Extract the [x, y] coordinate from the center of the cell holding the provided text.  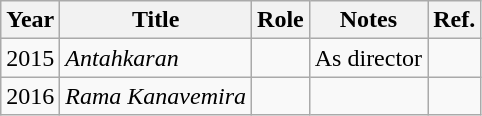
2016 [30, 96]
Title [156, 20]
Notes [368, 20]
Antahkaran [156, 58]
Role [281, 20]
2015 [30, 58]
Ref. [454, 20]
As director [368, 58]
Year [30, 20]
Rama Kanavemira [156, 96]
